Capture the cell that displays the provided text and extract its (X, Y) central coordinate. 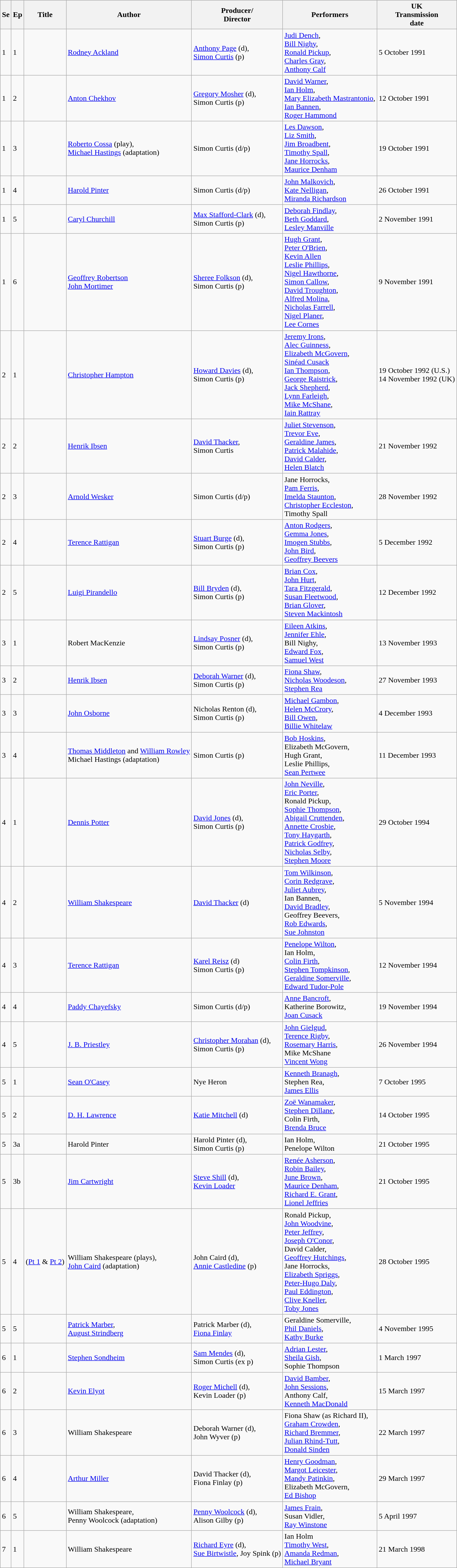
Robert MacKenzie (129, 643)
Renée Asherson,Robin Bailey,June Brown,Maurice Denham,Richard E. Grant,Lionel Jeffries (330, 1181)
Se (6, 15)
James Frain,Susan Vidler,Ray Winstone (330, 1516)
Zoë Wanamaker,Stephen Dillane,Colin Firth,Brenda Bruce (330, 1115)
Harold Pinter (d),Simon Curtis (p) (237, 1144)
4 December 1993 (417, 714)
Patrick Marber,August Strindberg (129, 1329)
26 November 1994 (417, 1044)
Deborah Warner (d),Simon Curtis (p) (237, 680)
Katie Mitchell (d) (237, 1115)
Geraldine Somerville,Phil Daniels,Kathy Burke (330, 1329)
Paddy Chayefsky (129, 1007)
Nicholas Renton (d),Simon Curtis (p) (237, 714)
John Neville,Eric Porter,Ronald Pickup,Sophie Thompson,Abigail Cruttenden,Annette Crosbie,Tony Haygarth,Patrick Godfrey,Nicholas Selby,Stephen Moore (330, 823)
15 March 1997 (417, 1391)
Christopher Hampton (129, 374)
D. H. Lawrence (129, 1115)
Ian Holm,Penelope Wilton (330, 1144)
Author (129, 15)
12 December 1992 (417, 592)
14 October 1995 (417, 1115)
John Osborne (129, 714)
Sam Mendes (d),Simon Curtis (ex p) (237, 1357)
J. B. Priestley (129, 1044)
Luigi Pirandello (129, 592)
Juliet Stevenson,Trevor Eve,Geraldine James,Patrick Malahide,David Calder,Helen Blatch (330, 446)
John Gielgud,Terence Rigby,Rosemary Harris,Mike McShaneVincent Wong (330, 1044)
John Caird (d),Annie Castledine (p) (237, 1261)
19 November 1994 (417, 1007)
28 October 1995 (417, 1261)
Les Dawson,Liz Smith,Jim Broadbent,Timothy Spall,Jane Horrocks,Maurice Denham (330, 149)
Patrick Marber (d),Fiona Finlay (237, 1329)
Anton Rodgers,Gemma Jones,Imogen Stubbs,John Bird,Geoffrey Beevers (330, 542)
David Bamber,John Sessions,Anthony Calf,Kenneth MacDonald (330, 1391)
Sheree Folkson (d),Simon Curtis (p) (237, 282)
29 October 1994 (417, 823)
3b (18, 1181)
Jim Cartwright (129, 1181)
David Thacker (d),Fiona Finlay (p) (237, 1479)
William Shakespeare,Penny Woolcock (adaptation) (129, 1516)
Performers (330, 15)
Deborah Findlay,Beth Goddard,Lesley Manville (330, 219)
Title (45, 15)
1 March 1997 (417, 1357)
21 March 1998 (417, 1549)
Howard Davies (d),Simon Curtis (p) (237, 374)
Geoffrey RobertsonJohn Mortimer (129, 282)
12 October 1991 (417, 98)
Caryl Churchill (129, 219)
Penelope Wilton,Ian Holm,Colin Firth,Stephen Tompkinson,Geraldine Somerville,Edward Tudor-Pole (330, 965)
Fiona Shaw,Nicholas Woodeson,Stephen Rea (330, 680)
2 November 1991 (417, 219)
Bill Bryden (d),Simon Curtis (p) (237, 592)
Penny Woolcock (d),Alison Gilby (p) (237, 1516)
26 October 1991 (417, 190)
Deborah Warner (d),John Wyver (p) (237, 1433)
Bob Hoskins,Elizabeth McGovern,Hugh Grant,Leslie Phillips,Sean Pertwee (330, 755)
Arthur Miller (129, 1479)
Roberto Cossa (play),Michael Hastings (adaptation) (129, 149)
Stuart Burge (d),Simon Curtis (p) (237, 542)
Stephen Sondheim (129, 1357)
Gregory Mosher (d),Simon Curtis (p) (237, 98)
John Malkovich,Kate Nelligan,Miranda Richardson (330, 190)
4 November 1995 (417, 1329)
Jeremy Irons,Alec Guinness,Elizabeth McGovern,Sinéad CusackIan Thompson,George Raistrick,Jack Shepherd,Lynn Farleigh,Mike McShane,Iain Rattray (330, 374)
Kenneth Branagh,Stephen Rea,James Ellis (330, 1082)
David Thacker,Simon Curtis (237, 446)
David Jones (d),Simon Curtis (p) (237, 823)
David Warner,Ian Holm,Mary Elizabeth Mastrantonio,Ian Bannen,Roger Hammond (330, 98)
5 November 1994 (417, 902)
Fiona Shaw (as Richard II),Graham Crowden,Richard Bremmer,Julian Rhind-Tutt,Donald Sinden (330, 1433)
Jane Horrocks,Pam Ferris,Imelda Staunton,Christopher Eccleston,Timothy Spall (330, 496)
David Thacker (d) (237, 902)
28 November 1992 (417, 496)
Sean O'Casey (129, 1082)
Christopher Morahan (d),Simon Curtis (p) (237, 1044)
11 December 1993 (417, 755)
Richard Eyre (d),Sue Birtwistle, Joy Spink (p) (237, 1549)
Kevin Elyot (129, 1391)
12 November 1994 (417, 965)
Brian Cox,John Hurt,Tara Fitzgerald,Susan Fleetwood,Brian Glover,Steven Mackintosh (330, 592)
5 December 1992 (417, 542)
19 October 1992 (U.S.)14 November 1992 (UK) (417, 374)
Ep (18, 15)
Judi Dench,Bill Nighy,Ronald Pickup,Charles Gray,Anthony Calf (330, 52)
Max Stafford-Clark (d),Simon Curtis (p) (237, 219)
Adrian Lester,Sheila Gish,Sophie Thompson (330, 1357)
Eileen Atkins,Jennifer Ehle,Bill Nighy,Edward Fox,Samuel West (330, 643)
Henry Goodman,Margot Leicester,Mandy Patinkin,Elizabeth McGovern,Ed Bishop (330, 1479)
27 November 1993 (417, 680)
7 October 1995 (417, 1082)
UKTransmissiondate (417, 15)
Thomas Middleton and William RowleyMichael Hastings (adaptation) (129, 755)
Anne Bancroft,Katherine Borowitz,Joan Cusack (330, 1007)
William Shakespeare (plays),John Caird (adaptation) (129, 1261)
5 October 1991 (417, 52)
Simon Curtis (p) (237, 755)
Anton Chekhov (129, 98)
Steve Shill (d),Kevin Loader (237, 1181)
13 November 1993 (417, 643)
Roger Michell (d),Kevin Loader (p) (237, 1391)
Rodney Ackland (129, 52)
Dennis Potter (129, 823)
7 (6, 1549)
9 November 1991 (417, 282)
29 March 1997 (417, 1479)
19 October 1991 (417, 149)
Arnold Wesker (129, 496)
Nye Heron (237, 1082)
Anthony Page (d),Simon Curtis (p) (237, 52)
(Pt 1 & Pt 2) (45, 1261)
Tom Wilkinson,Corin Redgrave,Juliet Aubrey,Ian Bannen,David Bradley,Geoffrey Beevers,Rob Edwards,Sue Johnston (330, 902)
21 November 1992 (417, 446)
Ian HolmTimothy West,Amanda Redman,Michael Bryant (330, 1549)
Lindsay Posner (d),Simon Curtis (p) (237, 643)
Producer/Director (237, 15)
3a (18, 1144)
Karel Reisz (d)Simon Curtis (p) (237, 965)
5 April 1997 (417, 1516)
Michael Gambon,Helen McCrory,Bill Owen,Billie Whitelaw (330, 714)
22 March 1997 (417, 1433)
